From the cell containing the given text, extract its center point as (x, y) coordinate. 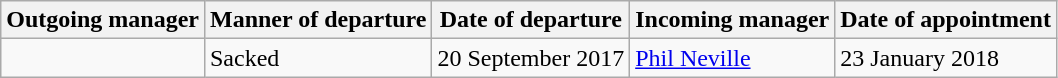
20 September 2017 (531, 58)
Date of departure (531, 20)
Incoming manager (732, 20)
Manner of departure (318, 20)
Sacked (318, 58)
Outgoing manager (103, 20)
Date of appointment (946, 20)
23 January 2018 (946, 58)
Phil Neville (732, 58)
